Search for the cell housing the specified text and yield its (x, y) center coordinate. 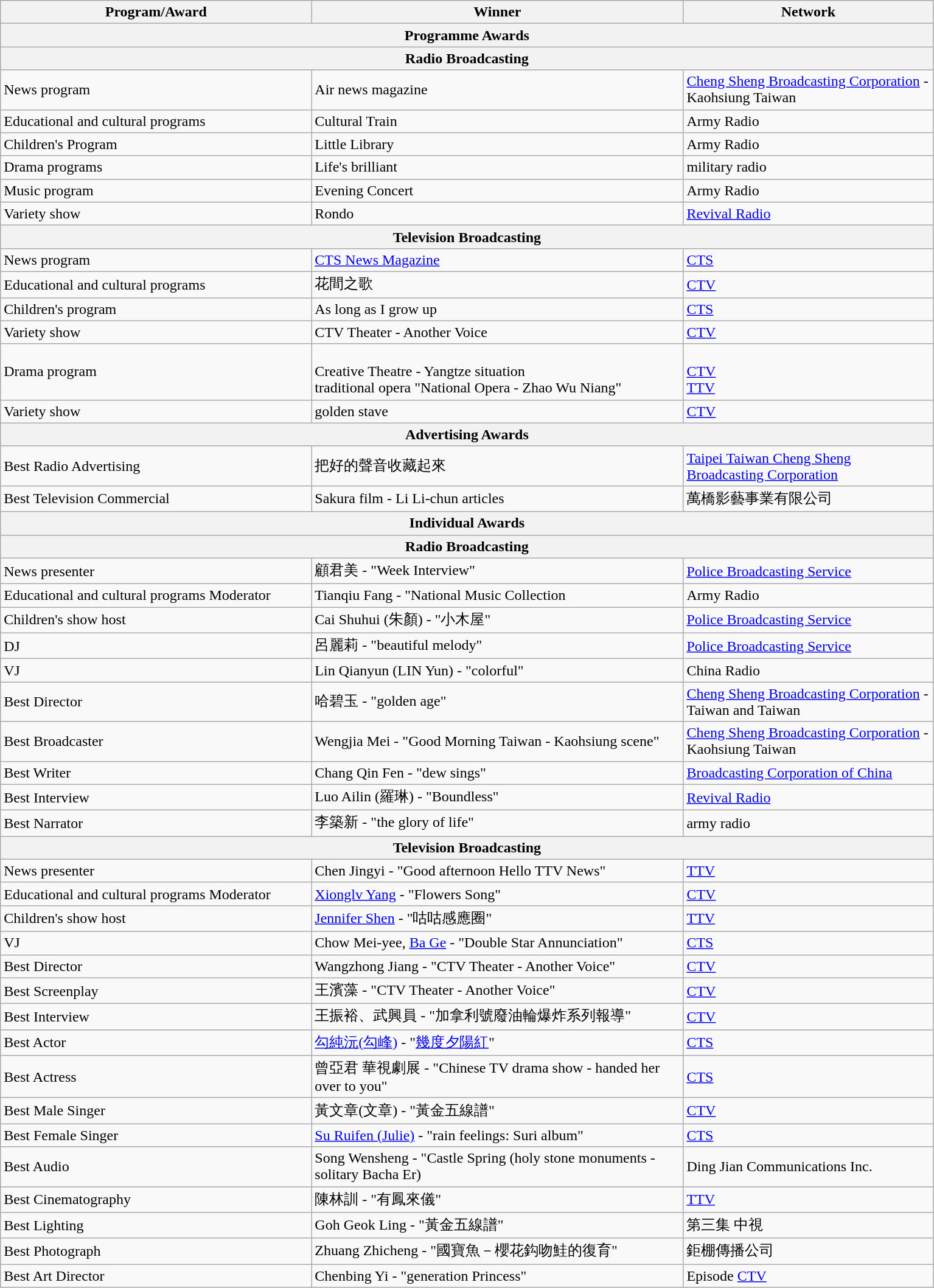
Best Lighting (156, 1225)
DJ (156, 646)
CTS News Magazine (498, 260)
鉅棚傳播公司 (808, 1251)
Best Female Singer (156, 1135)
Chenbing Yi - "generation Princess" (498, 1276)
Chow Mei-yee, Ba Ge - "Double Star Annunciation" (498, 943)
Best Cinematography (156, 1200)
呂麗莉 - "beautiful melody" (498, 646)
陳林訓 - "有鳳來儀" (498, 1200)
黃文章(文章) - "黃金五線譜" (498, 1111)
Cultural Train (498, 121)
Luo Ailin (羅琳) - "Boundless" (498, 797)
golden stave (498, 411)
Broadcasting Corporation of China (808, 773)
Drama programs (156, 167)
Xionglv Yang - "Flowers Song" (498, 894)
China Radio (808, 670)
army radio (808, 824)
Advertising Awards (467, 434)
Children's Program (156, 144)
military radio (808, 167)
Wangzhong Jiang - "CTV Theater - Another Voice" (498, 966)
As long as I grow up (498, 309)
Lin Qianyun (LIN Yun) - "colorful" (498, 670)
Winner (498, 12)
CTV TTV (808, 372)
Network (808, 12)
Zhuang Zhicheng - "國寶魚－櫻花鈎吻鮭的復育" (498, 1251)
Cheng Sheng Broadcasting Corporation - Taiwan and Taiwan (808, 702)
Jennifer Shen - "咕咕感應圈" (498, 919)
Music program (156, 190)
Rondo (498, 214)
Best Photograph (156, 1251)
花間之歌 (498, 285)
Creative Theatre - Yangtze situation traditional opera "National Opera - Zhao Wu Niang" (498, 372)
勾純沅(勾峰) - "幾度夕陽紅" (498, 1043)
Best Broadcaster (156, 741)
Ding Jian Communications Inc. (808, 1167)
Evening Concert (498, 190)
Sakura film - Li Li-chun articles (498, 499)
Best Audio (156, 1167)
Best Art Director (156, 1276)
Best Television Commercial (156, 499)
Tianqiu Fang - "National Music Collection (498, 596)
Best Narrator (156, 824)
Chen Jingyi - "Good afternoon Hello TTV News" (498, 871)
Goh Geok Ling - "黃金五線譜" (498, 1225)
Children's program (156, 309)
Best Radio Advertising (156, 466)
Song Wensheng - "Castle Spring (holy stone monuments - solitary Bacha Er) (498, 1167)
Programme Awards (467, 35)
王振裕、武興員 - "加拿利號廢油輪爆炸系列報導" (498, 1017)
Individual Awards (467, 523)
第三集 中視 (808, 1225)
Best Screenplay (156, 990)
Su Ruifen (Julie) - "rain feelings: Suri album" (498, 1135)
Drama program (156, 372)
Best Male Singer (156, 1111)
哈碧玉 - "golden age" (498, 702)
Life's brilliant (498, 167)
Best Actress (156, 1077)
曾亞君 華視劇展 - "Chinese TV drama show - handed her over to you" (498, 1077)
Cai Shuhui (朱顏) - "小木屋" (498, 621)
李築新 - "the glory of life" (498, 824)
Best Writer (156, 773)
Wengjia Mei - "Good Morning Taiwan - Kaohsiung scene" (498, 741)
顧君美 - "Week Interview" (498, 571)
Air news magazine (498, 90)
CTV Theater - Another Voice (498, 332)
Program/Award (156, 12)
Little Library (498, 144)
Chang Qin Fen - "dew sings" (498, 773)
Best Actor (156, 1043)
萬橋影藝事業有限公司 (808, 499)
王濱藻 - "CTV Theater - Another Voice" (498, 990)
把好的聲音收藏起來 (498, 466)
Taipei Taiwan Cheng Sheng Broadcasting Corporation (808, 466)
Episode CTV (808, 1276)
